For the text-containing cell, return its midpoint in (x, y) coordinate format. 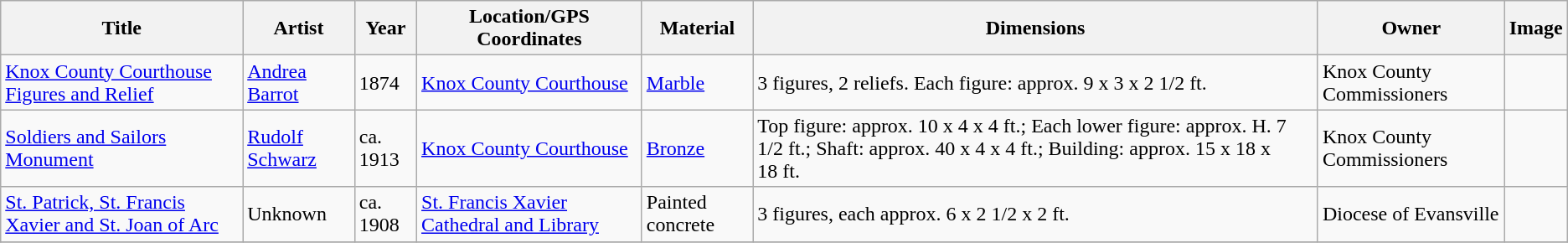
St. Patrick, St. Francis Xavier and St. Joan of Arc (122, 215)
Bronze (697, 148)
Diocese of Evansville (1411, 215)
Andrea Barrot (299, 82)
1874 (385, 82)
Title (122, 28)
Soldiers and Sailors Monument (122, 148)
Marble (697, 82)
Knox County Courthouse Figures and Relief (122, 82)
3 figures, 2 reliefs. Each figure: approx. 9 x 3 x 2 1/2 ft. (1035, 82)
ca. 1913 (385, 148)
Image (1536, 28)
Material (697, 28)
St. Francis Xavier Cathedral and Library (529, 215)
Year (385, 28)
Unknown (299, 215)
ca. 1908 (385, 215)
3 figures, each approx. 6 x 2 1/2 x 2 ft. (1035, 215)
Owner (1411, 28)
Top figure: approx. 10 x 4 x 4 ft.; Each lower figure: approx. H. 7 1/2 ft.; Shaft: approx. 40 x 4 x 4 ft.; Building: approx. 15 x 18 x 18 ft. (1035, 148)
Artist (299, 28)
Painted concrete (697, 215)
Location/GPS Coordinates (529, 28)
Rudolf Schwarz (299, 148)
Dimensions (1035, 28)
